For the text-containing cell, return its midpoint in (x, y) coordinate format. 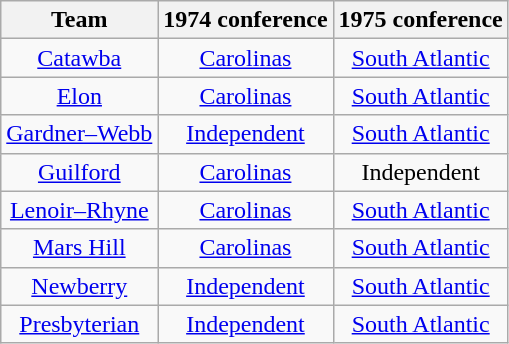
Team (80, 20)
Gardner–Webb (80, 134)
Catawba (80, 58)
Elon (80, 96)
Mars Hill (80, 248)
Lenoir–Rhyne (80, 210)
1974 conference (246, 20)
Presbyterian (80, 324)
1975 conference (420, 20)
Newberry (80, 286)
Guilford (80, 172)
